For the text-containing cell, return its midpoint in (X, Y) coordinate format. 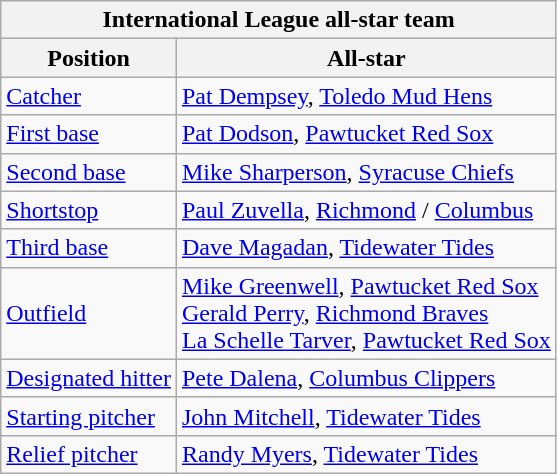
John Mitchell, Tidewater Tides (366, 416)
Paul Zuvella, Richmond / Columbus (366, 210)
Mike Greenwell, Pawtucket Red Sox Gerald Perry, Richmond Braves La Schelle Tarver, Pawtucket Red Sox (366, 313)
Catcher (89, 96)
Dave Magadan, Tidewater Tides (366, 248)
Starting pitcher (89, 416)
Position (89, 58)
International League all-star team (279, 20)
Pat Dempsey, Toledo Mud Hens (366, 96)
Pete Dalena, Columbus Clippers (366, 378)
Randy Myers, Tidewater Tides (366, 454)
Relief pitcher (89, 454)
Mike Sharperson, Syracuse Chiefs (366, 172)
All-star (366, 58)
Designated hitter (89, 378)
Pat Dodson, Pawtucket Red Sox (366, 134)
First base (89, 134)
Second base (89, 172)
Third base (89, 248)
Shortstop (89, 210)
Outfield (89, 313)
